For the text-containing cell, return its midpoint in [x, y] coordinate format. 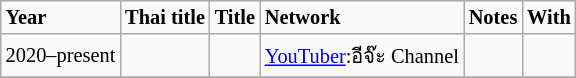
Network [362, 17]
2020–present [61, 56]
With [548, 17]
Year [61, 17]
Title [235, 17]
Notes [493, 17]
YouTuber:อีจ๊ะ Channel [362, 56]
Thai title [165, 17]
